Return the (x, y) coordinate for the center point of the cell that contains the specified text.  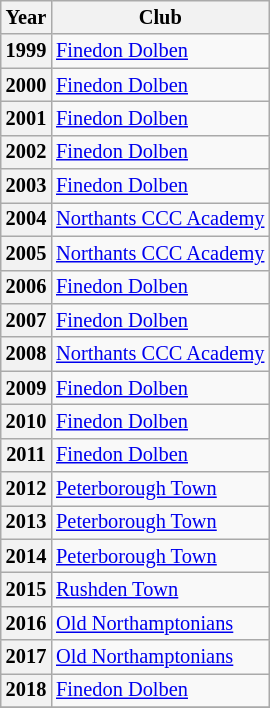
Year (26, 17)
2014 (26, 556)
Club (160, 17)
2003 (26, 186)
2001 (26, 118)
2017 (26, 657)
2002 (26, 152)
2010 (26, 421)
2005 (26, 253)
2012 (26, 489)
2009 (26, 388)
2007 (26, 320)
2011 (26, 455)
1999 (26, 51)
2015 (26, 589)
2006 (26, 287)
2013 (26, 522)
2000 (26, 85)
2018 (26, 690)
2016 (26, 623)
2004 (26, 219)
Rushden Town (160, 589)
2008 (26, 354)
